Scan for the cell matching the given text and deliver its [X, Y] coordinate at center. 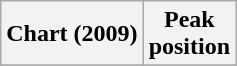
Chart (2009) [72, 34]
Peakposition [189, 34]
